Provide the (X, Y) coordinate of the cell's center where the given text is located.  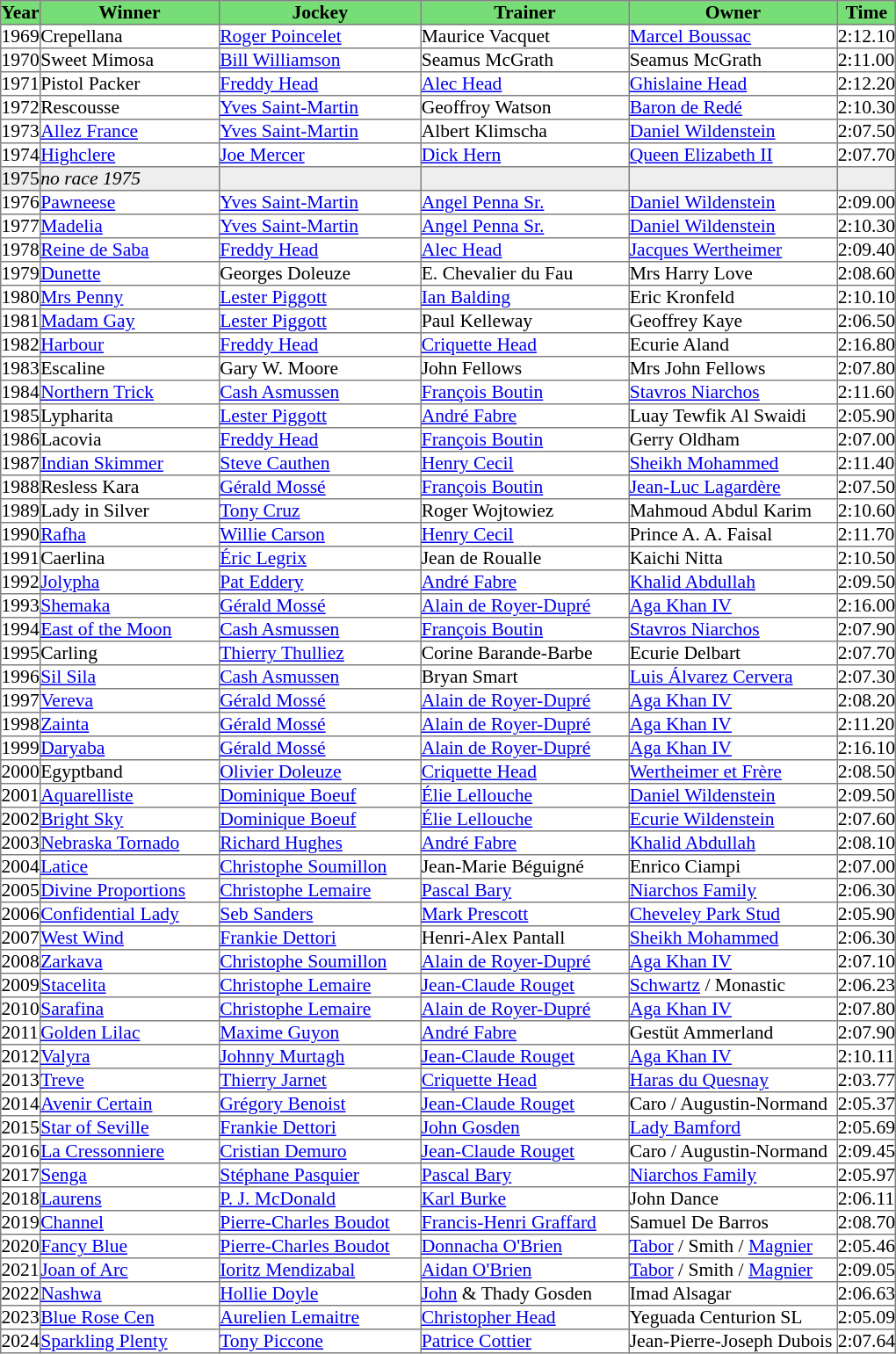
2:09.45 (866, 1151)
E. Chevalier du Fau (525, 274)
2:10.60 (866, 511)
2:08.20 (866, 701)
Ioritz Mendizabal (320, 1271)
Laurens (129, 1198)
2008 (21, 961)
Roger Wojtowiez (525, 511)
Highclere (129, 155)
Senga (129, 1176)
Seb Sanders (320, 914)
2:05.46 (866, 1246)
Madam Gay (129, 322)
John Fellows (525, 369)
1996 (21, 677)
Daryaba (129, 749)
2:11.60 (866, 392)
Reine de Saba (129, 250)
2:09.40 (866, 250)
Divine Proportions (129, 891)
2:05.97 (866, 1176)
Time (866, 12)
2:10.50 (866, 559)
Mrs Penny (129, 297)
Mrs Harry Love (733, 274)
2022 (21, 1293)
Baron de Redé (733, 107)
2003 (21, 844)
1999 (21, 749)
2:05.37 (866, 1104)
Egyptband (129, 771)
Maurice Vacquet (525, 37)
Joan of Arc (129, 1271)
Trainer (525, 12)
2:05.09 (866, 1318)
2:08.10 (866, 844)
1987 (21, 464)
2002 (21, 819)
Nebraska Tornado (129, 844)
Stéphane Pasquier (320, 1176)
2012 (21, 1056)
Crepellana (129, 37)
Ghislaine Head (733, 84)
2:06.11 (866, 1198)
P. J. McDonald (320, 1198)
2024 (21, 1341)
Harbour (129, 344)
2:06.63 (866, 1293)
Albert Klimscha (525, 132)
Paul Kelleway (525, 322)
Dunette (129, 274)
Sil Sila (129, 677)
Lady in Silver (129, 511)
Bright Sky (129, 819)
Jean de Roualle (525, 559)
2:12.20 (866, 84)
Gerry Oldham (733, 439)
East of the Moon (129, 629)
1980 (21, 297)
1983 (21, 369)
2:08.50 (866, 771)
Indian Skimmer (129, 464)
Willie Carson (320, 534)
2001 (21, 796)
1978 (21, 250)
Olivier Doleuze (320, 771)
Fancy Blue (129, 1246)
Tony Cruz (320, 511)
John & Thady Gosden (525, 1293)
Aquarelliste (129, 796)
Dick Hern (525, 155)
Rafha (129, 534)
Gestüt Ammerland (733, 1033)
2006 (21, 914)
Eric Kronfeld (733, 297)
Treve (129, 1081)
Lady Bamford (733, 1128)
1976 (21, 202)
Ecurie Aland (733, 344)
Madelia (129, 227)
Aidan O'Brien (525, 1271)
1982 (21, 344)
no race 1975 (129, 179)
Grégory Benoist (320, 1104)
Allez France (129, 132)
2:11.40 (866, 464)
Mahmoud Abdul Karim (733, 511)
Ecurie Delbart (733, 654)
2:07.30 (866, 677)
1995 (21, 654)
Lypharita (129, 416)
Bill Williamson (320, 60)
1989 (21, 511)
Christopher Head (525, 1318)
2010 (21, 1009)
Georges Doleuze (320, 274)
2005 (21, 891)
2016 (21, 1151)
Lacovia (129, 439)
Enrico Ciampi (733, 866)
La Cressonniere (129, 1151)
1990 (21, 534)
Channel (129, 1223)
Northern Trick (129, 392)
Schwartz / Monastic (733, 986)
2:09.00 (866, 202)
2020 (21, 1246)
Richard Hughes (320, 844)
Tony Piccone (320, 1341)
Ecurie Wildenstein (733, 819)
Hollie Doyle (320, 1293)
Sarafina (129, 1009)
Francis-Henri Graffard (525, 1223)
West Wind (129, 938)
Cristian Demuro (320, 1151)
1981 (21, 322)
Marcel Boussac (733, 37)
1991 (21, 559)
Owner (733, 12)
Confidential Lady (129, 914)
2023 (21, 1318)
Rescousse (129, 107)
2004 (21, 866)
Joe Mercer (320, 155)
Steve Cauthen (320, 464)
1986 (21, 439)
1993 (21, 606)
Cheveley Park Stud (733, 914)
2000 (21, 771)
Jacques Wertheimer (733, 250)
Éric Legrix (320, 559)
Queen Elizabeth II (733, 155)
Caerlina (129, 559)
Wertheimer et Frère (733, 771)
2:08.70 (866, 1223)
1984 (21, 392)
1985 (21, 416)
Stacelita (129, 986)
Sweet Mimosa (129, 60)
Luis Álvarez Cervera (733, 677)
2:10.11 (866, 1056)
Kaichi Nitta (733, 559)
2009 (21, 986)
Vereva (129, 701)
Jolypha (129, 582)
2:06.50 (866, 322)
Henri-Alex Pantall (525, 938)
2:07.10 (866, 961)
Blue Rose Cen (129, 1318)
Zainta (129, 724)
Year (21, 12)
2015 (21, 1128)
1994 (21, 629)
1969 (21, 37)
2:05.69 (866, 1128)
Luay Tewfik Al Swaidi (733, 416)
Samuel De Barros (733, 1223)
2018 (21, 1198)
Jean-Luc Lagardère (733, 487)
Zarkava (129, 961)
Pat Eddery (320, 582)
Gary W. Moore (320, 369)
2:07.64 (866, 1341)
Pistol Packer (129, 84)
2:03.77 (866, 1081)
1977 (21, 227)
Mark Prescott (525, 914)
2014 (21, 1104)
2007 (21, 938)
2017 (21, 1176)
Thierry Jarnet (320, 1081)
Shemaka (129, 606)
Imad Alsagar (733, 1293)
Jean-Marie Béguigné (525, 866)
Patrice Cottier (525, 1341)
Pawneese (129, 202)
Ian Balding (525, 297)
Prince A. A. Faisal (733, 534)
1972 (21, 107)
Donnacha O'Brien (525, 1246)
Carling (129, 654)
Geoffroy Watson (525, 107)
1973 (21, 132)
Roger Poincelet (320, 37)
Thierry Thulliez (320, 654)
2011 (21, 1033)
2021 (21, 1271)
2:06.23 (866, 986)
2:11.20 (866, 724)
2:11.00 (866, 60)
1974 (21, 155)
1992 (21, 582)
2013 (21, 1081)
Latice (129, 866)
1998 (21, 724)
1971 (21, 84)
2:16.80 (866, 344)
Star of Seville (129, 1128)
Yeguada Centurion SL (733, 1318)
1970 (21, 60)
Karl Burke (525, 1198)
Escaline (129, 369)
Golden Lilac (129, 1033)
2:16.10 (866, 749)
1988 (21, 487)
1997 (21, 701)
Resless Kara (129, 487)
Jean-Pierre-Joseph Dubois (733, 1341)
Haras du Quesnay (733, 1081)
Corine Barande-Barbe (525, 654)
John Gosden (525, 1128)
Maxime Guyon (320, 1033)
Bryan Smart (525, 677)
Mrs John Fellows (733, 369)
Sparkling Plenty (129, 1341)
Valyra (129, 1056)
Aurelien Lemaitre (320, 1318)
Geoffrey Kaye (733, 322)
2:08.60 (866, 274)
John Dance (733, 1198)
1979 (21, 274)
2019 (21, 1223)
2:09.05 (866, 1271)
2:16.00 (866, 606)
2:12.10 (866, 37)
Jockey (320, 12)
2:11.70 (866, 534)
2:07.60 (866, 819)
2:10.10 (866, 297)
1975 (21, 179)
Nashwa (129, 1293)
Winner (129, 12)
Avenir Certain (129, 1104)
Johnny Murtagh (320, 1056)
